Return the (X, Y) coordinate for the center point of the cell that contains the specified text.  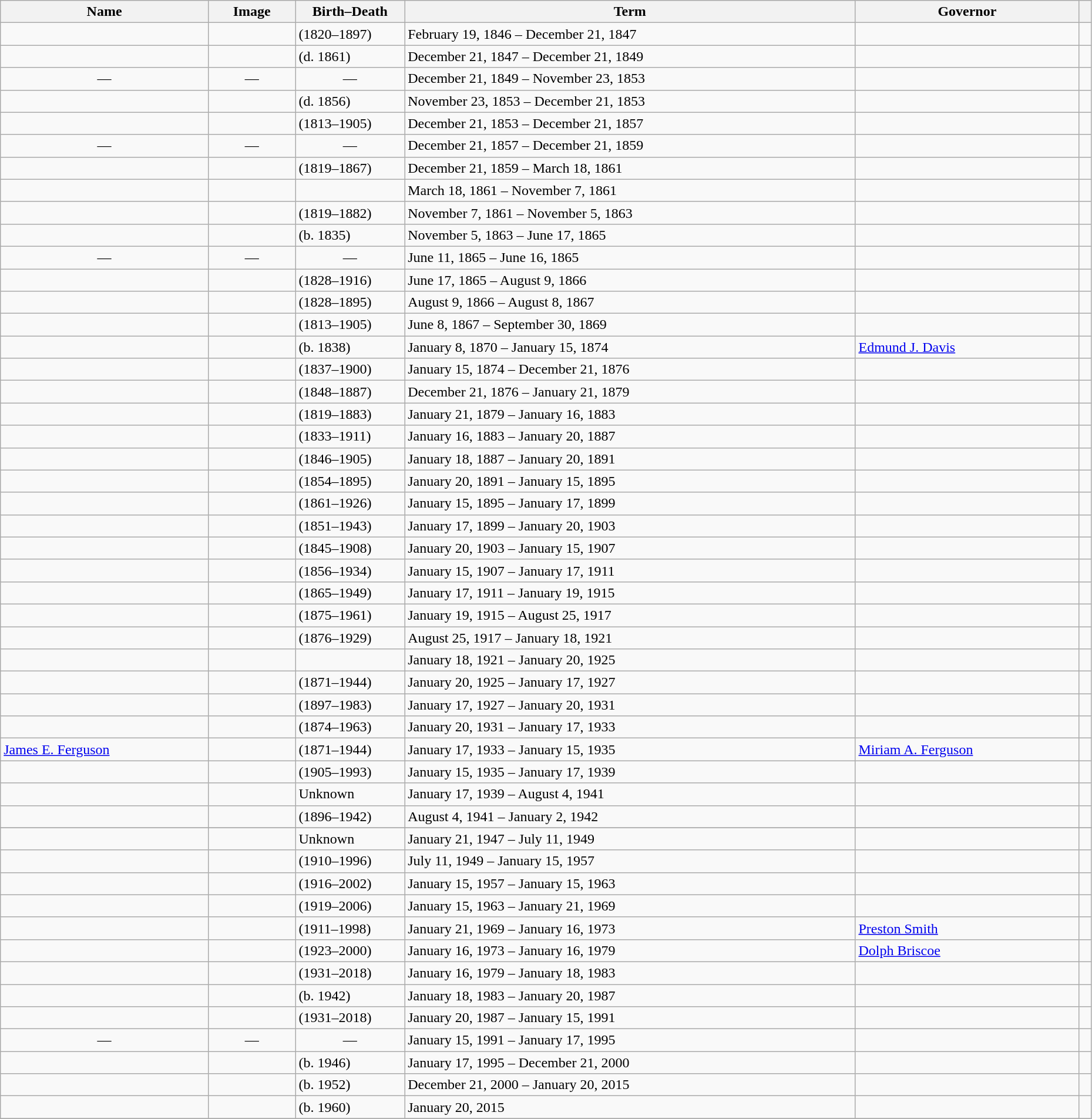
(1828–1916) (350, 280)
(1923–2000) (350, 950)
December 21, 1847 – December 21, 1849 (630, 56)
December 21, 2000 – January 20, 2015 (630, 1085)
(1854–1895) (350, 481)
January 18, 1921 – January 20, 1925 (630, 660)
August 9, 1866 – August 8, 1867 (630, 303)
January 17, 1995 – December 21, 2000 (630, 1063)
(b. 1838) (350, 347)
January 19, 1915 – August 25, 1917 (630, 615)
(1916–2002) (350, 883)
(1874–1963) (350, 727)
(1876–1929) (350, 637)
January 15, 1907 – January 17, 1911 (630, 570)
(1875–1961) (350, 615)
(b. 1942) (350, 996)
August 25, 1917 – January 18, 1921 (630, 637)
(1910–1996) (350, 861)
January 15, 1963 – January 21, 1969 (630, 906)
January 20, 2015 (630, 1107)
Image (251, 12)
(1897–1983) (350, 705)
January 15, 1874 – December 21, 1876 (630, 369)
January 21, 1947 – July 11, 1949 (630, 839)
(1905–1993) (350, 772)
January 8, 1870 – January 15, 1874 (630, 347)
January 15, 1895 – January 17, 1899 (630, 503)
January 17, 1911 – January 19, 1915 (630, 593)
January 15, 1935 – January 17, 1939 (630, 772)
(1845–1908) (350, 548)
Preston Smith (967, 928)
(b. 1946) (350, 1063)
(1820–1897) (350, 34)
November 7, 1861 – November 5, 1863 (630, 213)
(1846–1905) (350, 459)
January 16, 1979 – January 18, 1983 (630, 973)
November 23, 1853 – December 21, 1853 (630, 101)
(1919–2006) (350, 906)
January 16, 1883 – January 20, 1887 (630, 436)
December 21, 1859 – March 18, 1861 (630, 168)
January 20, 1903 – January 15, 1907 (630, 548)
January 17, 1939 – August 4, 1941 (630, 794)
December 21, 1857 – December 21, 1859 (630, 146)
June 17, 1865 – August 9, 1866 (630, 280)
(1848–1887) (350, 392)
(1865–1949) (350, 593)
(1856–1934) (350, 570)
January 20, 1931 – January 17, 1933 (630, 727)
February 19, 1846 – December 21, 1847 (630, 34)
(1861–1926) (350, 503)
(1819–1867) (350, 168)
(b. 1835) (350, 235)
Edmund J. Davis (967, 347)
January 18, 1983 – January 20, 1987 (630, 996)
December 21, 1849 – November 23, 1853 (630, 79)
January 17, 1927 – January 20, 1931 (630, 705)
(1819–1883) (350, 414)
(1896–1942) (350, 816)
Governor (967, 12)
(1828–1895) (350, 303)
December 21, 1876 – January 21, 1879 (630, 392)
August 4, 1941 – January 2, 1942 (630, 816)
January 18, 1887 – January 20, 1891 (630, 459)
January 16, 1973 – January 16, 1979 (630, 950)
January 15, 1991 – January 17, 1995 (630, 1040)
June 11, 1865 – June 16, 1865 (630, 257)
January 20, 1925 – January 17, 1927 (630, 683)
(1911–1998) (350, 928)
(1837–1900) (350, 369)
July 11, 1949 – January 15, 1957 (630, 861)
March 18, 1861 – November 7, 1861 (630, 190)
December 21, 1853 – December 21, 1857 (630, 123)
January 20, 1891 – January 15, 1895 (630, 481)
Dolph Briscoe (967, 950)
January 15, 1957 – January 15, 1963 (630, 883)
January 21, 1969 – January 16, 1973 (630, 928)
January 17, 1933 – January 15, 1935 (630, 750)
Name (105, 12)
(1833–1911) (350, 436)
November 5, 1863 – June 17, 1865 (630, 235)
(d. 1861) (350, 56)
Birth–Death (350, 12)
(1851–1943) (350, 526)
January 20, 1987 – January 15, 1991 (630, 1018)
January 17, 1899 – January 20, 1903 (630, 526)
(b. 1960) (350, 1107)
Term (630, 12)
Miriam A. Ferguson (967, 750)
(1819–1882) (350, 213)
June 8, 1867 – September 30, 1869 (630, 325)
January 21, 1879 – January 16, 1883 (630, 414)
(d. 1856) (350, 101)
James E. Ferguson (105, 750)
(b. 1952) (350, 1085)
